Search for the cell housing the specified text and yield its [X, Y] center coordinate. 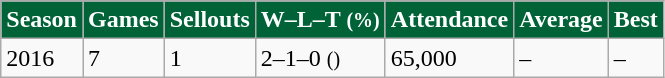
2016 [42, 58]
Season [42, 20]
7 [123, 58]
W–L–T (%) [320, 20]
Average [562, 20]
1 [210, 58]
2–1–0 () [320, 58]
65,000 [449, 58]
Best [636, 20]
Sellouts [210, 20]
Games [123, 20]
Attendance [449, 20]
